Locate the cell with the specified text and output its [x, y] center coordinate. 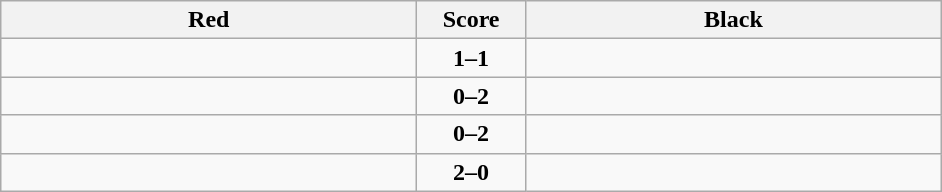
Black [733, 20]
Red [209, 20]
Score [472, 20]
1–1 [472, 58]
2–0 [472, 172]
